Identify which cell holds the provided text, then report its (x, y) central coordinate. 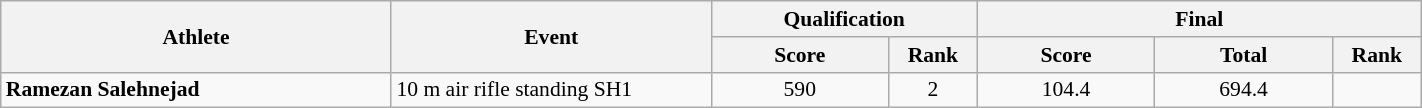
Athlete (196, 36)
Ramezan Salehnejad (196, 90)
590 (800, 90)
2 (934, 90)
Event (551, 36)
694.4 (1244, 90)
10 m air rifle standing SH1 (551, 90)
Qualification (844, 19)
Total (1244, 55)
Final (1199, 19)
104.4 (1066, 90)
